Find where the given text appears and provide that cell's center as (x, y) coordinate. 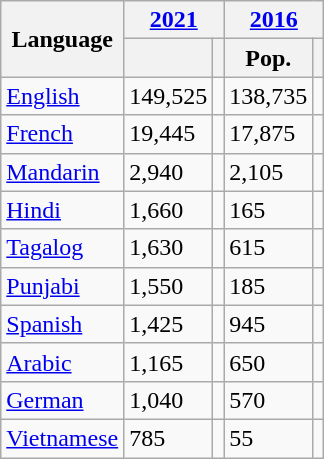
2021 (174, 20)
Spanish (62, 324)
Tagalog (62, 248)
19,445 (168, 134)
1,630 (168, 248)
945 (268, 324)
615 (268, 248)
138,735 (268, 96)
149,525 (168, 96)
Hindi (62, 210)
Pop. (268, 58)
650 (268, 362)
Punjabi (62, 286)
1,165 (168, 362)
185 (268, 286)
Vietnamese (62, 438)
Language (62, 39)
Arabic (62, 362)
1,425 (168, 324)
French (62, 134)
785 (168, 438)
570 (268, 400)
55 (268, 438)
German (62, 400)
Mandarin (62, 172)
1,550 (168, 286)
165 (268, 210)
2016 (274, 20)
1,040 (168, 400)
17,875 (268, 134)
2,105 (268, 172)
2,940 (168, 172)
English (62, 96)
1,660 (168, 210)
